Return (X, Y) of the center of cell containing provided text 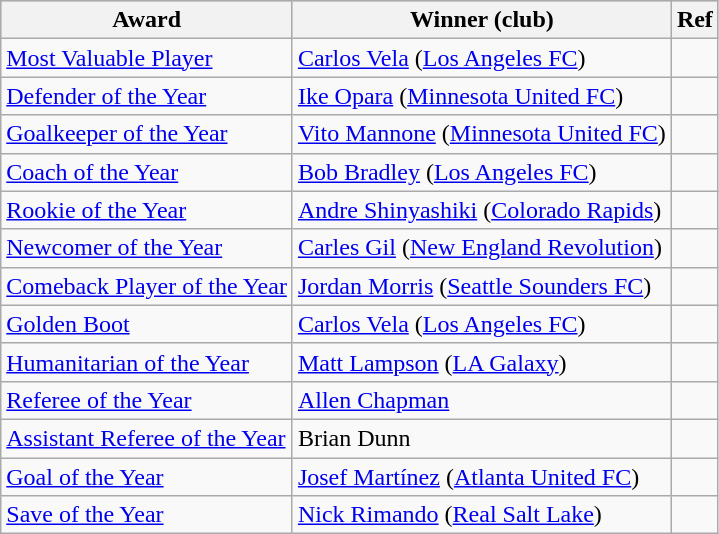
Most Valuable Player (147, 58)
Andre Shinyashiki (Colorado Rapids) (482, 210)
Nick Rimando (Real Salt Lake) (482, 515)
Allen Chapman (482, 400)
Save of the Year (147, 515)
Rookie of the Year (147, 210)
Ike Opara (Minnesota United FC) (482, 96)
Josef Martínez (Atlanta United FC) (482, 477)
Brian Dunn (482, 438)
Award (147, 20)
Golden Boot (147, 324)
Winner (club) (482, 20)
Goal of the Year (147, 477)
Jordan Morris (Seattle Sounders FC) (482, 286)
Carles Gil (New England Revolution) (482, 248)
Ref (694, 20)
Newcomer of the Year (147, 248)
Defender of the Year (147, 96)
Coach of the Year (147, 172)
Bob Bradley (Los Angeles FC) (482, 172)
Humanitarian of the Year (147, 362)
Vito Mannone (Minnesota United FC) (482, 134)
Goalkeeper of the Year (147, 134)
Assistant Referee of the Year (147, 438)
Matt Lampson (LA Galaxy) (482, 362)
Referee of the Year (147, 400)
Comeback Player of the Year (147, 286)
